Provide the [x, y] coordinate of the cell's center where the given text is located.  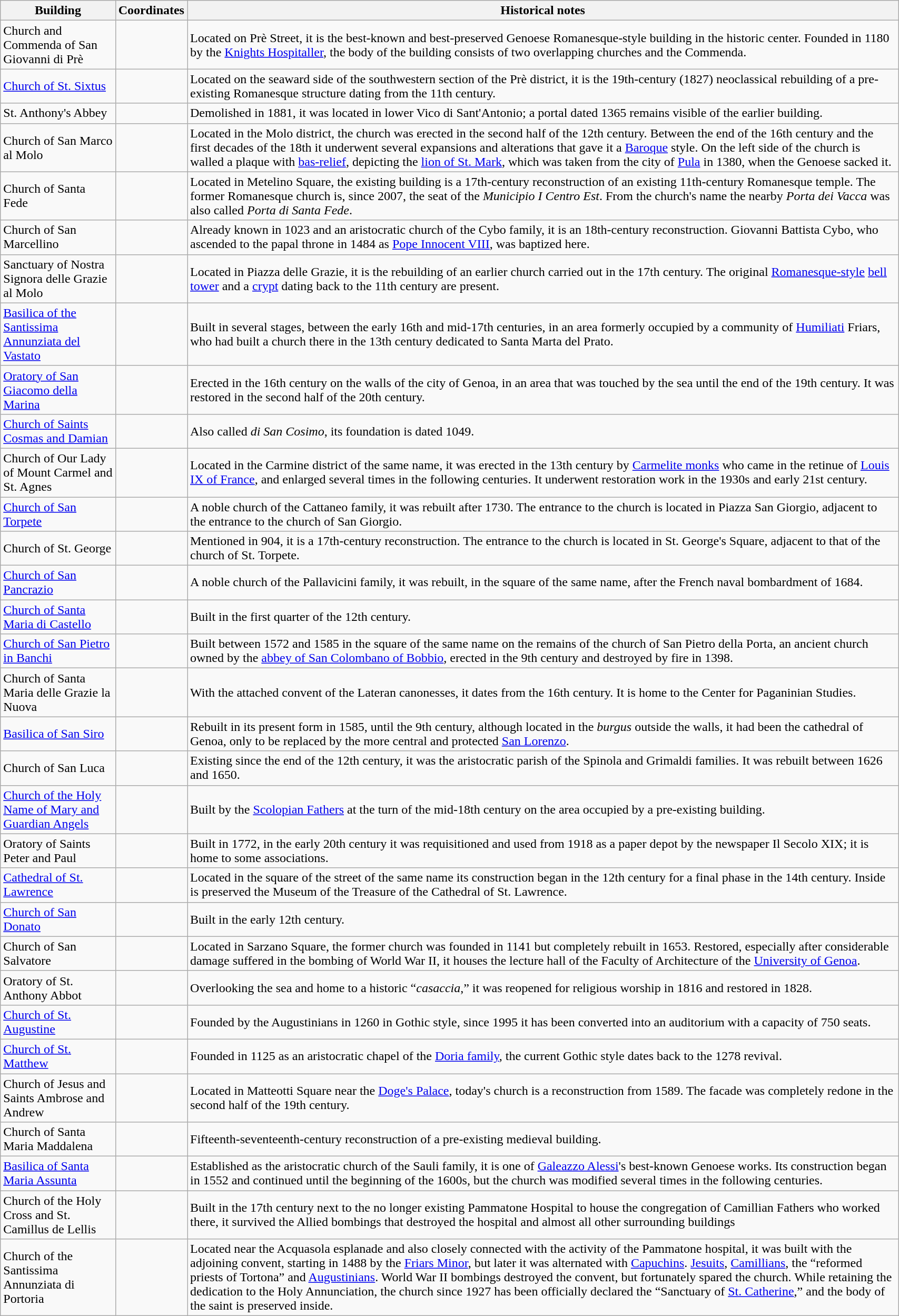
Building [58, 11]
Oratory of Saints Peter and Paul [58, 851]
Church of Santa Fede [58, 196]
Church of San Marcellino [58, 237]
Built by the Scolopian Fathers at the turn of the mid-18th century on the area occupied by a pre-existing building. [543, 809]
Demolished in 1881, it was located in lower Vico di Sant'Antonio; a portal dated 1365 remains visible of the earlier building. [543, 113]
Church of San Torpete [58, 514]
Cathedral of St. Lawrence [58, 885]
Church of the Holy Name of Mary and Guardian Angels [58, 809]
Overlooking the sea and home to a historic “casaccia,” it was reopened for religious worship in 1816 and restored in 1828. [543, 988]
Church of San Pancrazio [58, 582]
Oratory of San Giacomo della Marina [58, 390]
Basilica of Santa Maria Assunta [58, 1173]
Church of San Pietro in Banchi [58, 651]
Basilica of San Siro [58, 734]
Church of Our Lady of Mount Carmel and St. Agnes [58, 472]
Also called di San Cosimo, its foundation is dated 1049. [543, 431]
Church of San Salvatore [58, 953]
Church of the Holy Cross and St. Camillus de Lellis [58, 1215]
With the attached convent of the Lateran canonesses, it dates from the 16th century. It is home to the Center for Paganinian Studies. [543, 692]
Church of the Santissima Annunziata di Portoria [58, 1278]
Church of St. Augustine [58, 1022]
Founded by the Augustinians in 1260 in Gothic style, since 1995 it has been converted into an auditorium with a capacity of 750 seats. [543, 1022]
Built in the early 12th century. [543, 919]
Church of San Marco al Molo [58, 147]
Church of Santa Maria di Castello [58, 617]
St. Anthony's Abbey [58, 113]
Sanctuary of Nostra Signora delle Grazie al Molo [58, 279]
Church of St. George [58, 549]
Founded in 1125 as an aristocratic chapel of the Doria family, the current Gothic style dates back to the 1278 revival. [543, 1056]
Fifteenth-seventeenth-century reconstruction of a pre-existing medieval building. [543, 1140]
Church of Saints Cosmas and Damian [58, 431]
Church of Santa Maria Maddalena [58, 1140]
Church and Commenda of San Giovanni di Prè [58, 45]
Church of San Donato [58, 919]
Built in the first quarter of the 12th century. [543, 617]
Coordinates [151, 11]
Church of Jesus and Saints Ambrose and Andrew [58, 1097]
Church of St. Sixtus [58, 86]
Basilica of the Santissima Annunziata del Vastato [58, 334]
Oratory of St. Anthony Abbot [58, 988]
Historical notes [543, 11]
A noble church of the Pallavicini family, it was rebuilt, in the square of the same name, after the French naval bombardment of 1684. [543, 582]
Church of San Luca [58, 768]
Church of Santa Maria delle Grazie la Nuova [58, 692]
Church of St. Matthew [58, 1056]
